For the text-containing cell, return its midpoint in [x, y] coordinate format. 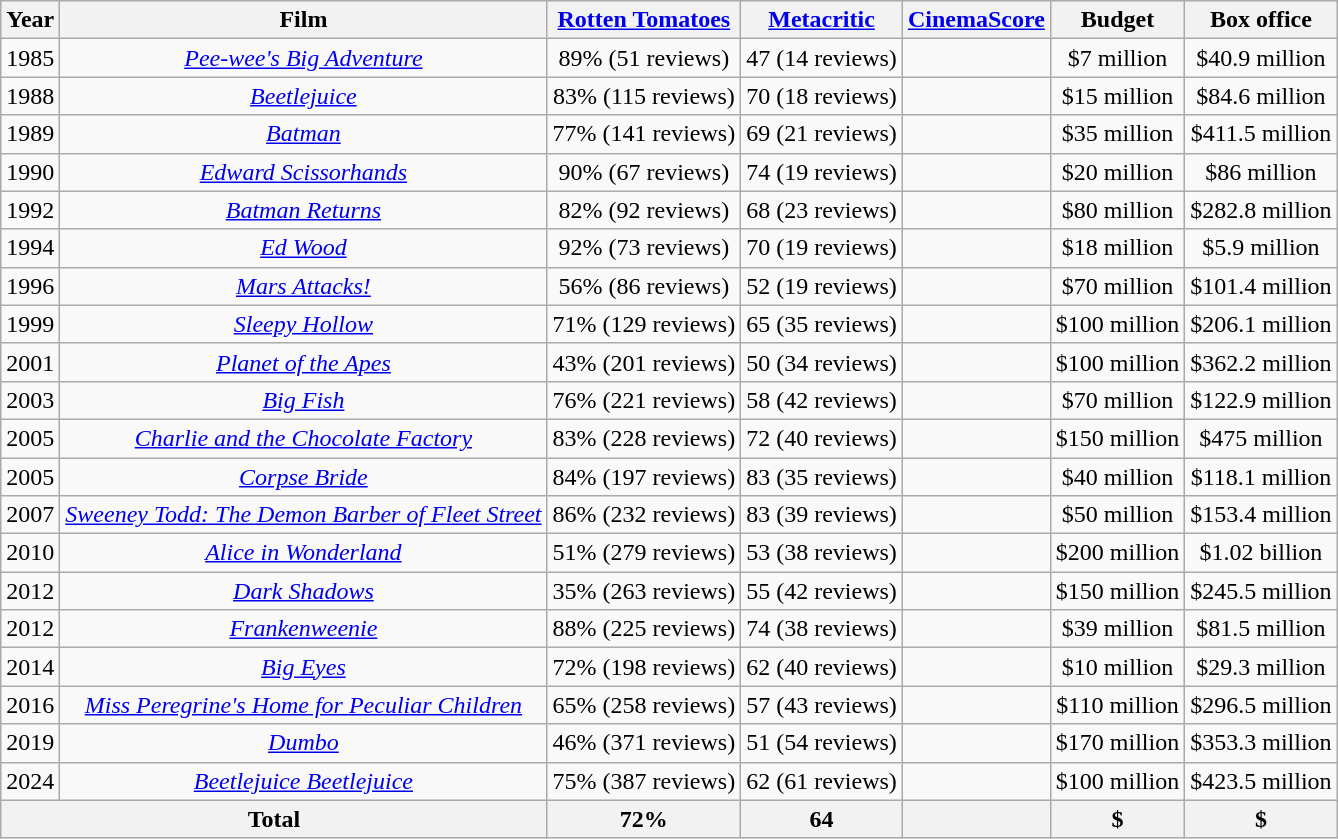
51% (279 reviews) [644, 553]
Box office [1261, 20]
$411.5 million [1261, 134]
90% (67 reviews) [644, 172]
$50 million [1117, 515]
$153.4 million [1261, 515]
68 (23 reviews) [822, 210]
Sweeney Todd: The Demon Barber of Fleet Street [304, 515]
58 (42 reviews) [822, 400]
86% (232 reviews) [644, 515]
74 (19 reviews) [822, 172]
69 (21 reviews) [822, 134]
88% (225 reviews) [644, 629]
2010 [30, 553]
71% (129 reviews) [644, 324]
70 (19 reviews) [822, 248]
84% (197 reviews) [644, 477]
1994 [30, 248]
83 (39 reviews) [822, 515]
77% (141 reviews) [644, 134]
52 (19 reviews) [822, 286]
65% (258 reviews) [644, 705]
$81.5 million [1261, 629]
72 (40 reviews) [822, 438]
Total [274, 819]
62 (61 reviews) [822, 781]
83 (35 reviews) [822, 477]
$206.1 million [1261, 324]
Batman Returns [304, 210]
51 (54 reviews) [822, 743]
$40 million [1117, 477]
Budget [1117, 20]
64 [822, 819]
2019 [30, 743]
89% (51 reviews) [644, 58]
70 (18 reviews) [822, 96]
$39 million [1117, 629]
1985 [30, 58]
$7 million [1117, 58]
Beetlejuice Beetlejuice [304, 781]
75% (387 reviews) [644, 781]
50 (34 reviews) [822, 362]
$122.9 million [1261, 400]
83% (115 reviews) [644, 96]
83% (228 reviews) [644, 438]
Beetlejuice [304, 96]
$29.3 million [1261, 667]
$40.9 million [1261, 58]
1990 [30, 172]
1988 [30, 96]
65 (35 reviews) [822, 324]
Dumbo [304, 743]
$118.1 million [1261, 477]
Rotten Tomatoes [644, 20]
53 (38 reviews) [822, 553]
Sleepy Hollow [304, 324]
2016 [30, 705]
Pee-wee's Big Adventure [304, 58]
Alice in Wonderland [304, 553]
Planet of the Apes [304, 362]
46% (371 reviews) [644, 743]
74 (38 reviews) [822, 629]
2014 [30, 667]
1996 [30, 286]
92% (73 reviews) [644, 248]
2024 [30, 781]
1999 [30, 324]
Frankenweenie [304, 629]
$296.5 million [1261, 705]
$86 million [1261, 172]
$362.2 million [1261, 362]
Year [30, 20]
$84.6 million [1261, 96]
$10 million [1117, 667]
Batman [304, 134]
1989 [30, 134]
Ed Wood [304, 248]
55 (42 reviews) [822, 591]
Big Fish [304, 400]
$1.02 billion [1261, 553]
72% (198 reviews) [644, 667]
$282.8 million [1261, 210]
Edward Scissorhands [304, 172]
Mars Attacks! [304, 286]
$101.4 million [1261, 286]
$5.9 million [1261, 248]
$35 million [1117, 134]
$15 million [1117, 96]
35% (263 reviews) [644, 591]
2001 [30, 362]
1992 [30, 210]
2003 [30, 400]
76% (221 reviews) [644, 400]
$80 million [1117, 210]
Corpse Bride [304, 477]
Dark Shadows [304, 591]
2007 [30, 515]
$475 million [1261, 438]
56% (86 reviews) [644, 286]
$200 million [1117, 553]
$170 million [1117, 743]
$20 million [1117, 172]
Charlie and the Chocolate Factory [304, 438]
Big Eyes [304, 667]
$18 million [1117, 248]
62 (40 reviews) [822, 667]
47 (14 reviews) [822, 58]
Miss Peregrine's Home for Peculiar Children [304, 705]
CinemaScore [976, 20]
$110 million [1117, 705]
72% [644, 819]
Metacritic [822, 20]
$245.5 million [1261, 591]
$423.5 million [1261, 781]
Film [304, 20]
57 (43 reviews) [822, 705]
82% (92 reviews) [644, 210]
43% (201 reviews) [644, 362]
$353.3 million [1261, 743]
